For the text-containing cell, return its midpoint in (x, y) coordinate format. 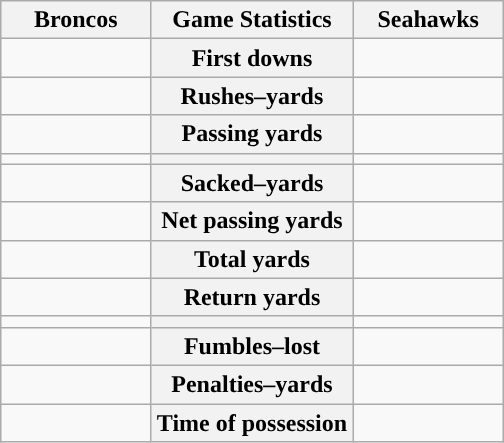
Fumbles–lost (252, 346)
Total yards (252, 259)
Net passing yards (252, 221)
Passing yards (252, 134)
Time of possession (252, 423)
Broncos (76, 20)
First downs (252, 58)
Rushes–yards (252, 96)
Sacked–yards (252, 183)
Return yards (252, 297)
Seahawks (428, 20)
Penalties–yards (252, 384)
Game Statistics (252, 20)
